Search for the cell housing the specified text and yield its (X, Y) center coordinate. 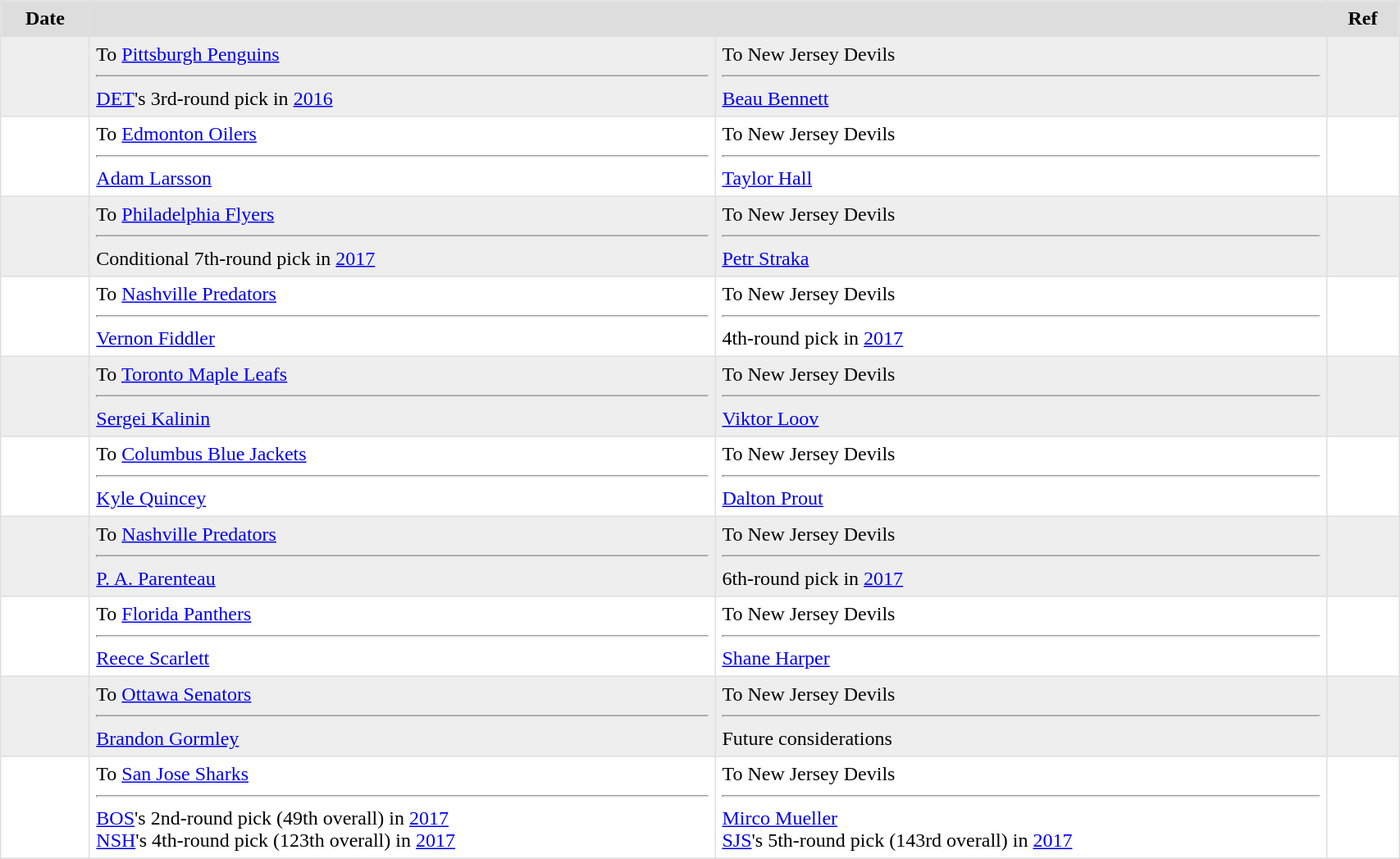
To Florida PanthersReece Scarlett (402, 637)
Ref (1362, 19)
To New Jersey DevilsBeau Bennett (1020, 76)
To Columbus Blue JacketsKyle Quincey (402, 477)
To New Jersey DevilsViktor Loov (1020, 396)
To Toronto Maple LeafsSergei Kalinin (402, 396)
Date (45, 19)
To Edmonton OilersAdam Larsson (402, 157)
To New Jersey DevilsFuture considerations (1020, 716)
To Ottawa SenatorsBrandon Gormley (402, 716)
To Nashville Predators Vernon Fiddler (402, 317)
To New Jersey DevilsDalton Prout (1020, 477)
To Nashville PredatorsP. A. Parenteau (402, 556)
To New Jersey Devils6th-round pick in 2017 (1020, 556)
To Pittsburgh PenguinsDET's 3rd-round pick in 2016 (402, 76)
To New Jersey Devils 4th-round pick in 2017 (1020, 317)
To New Jersey DevilsShane Harper (1020, 637)
To Philadelphia FlyersConditional 7th-round pick in 2017 (402, 236)
To New Jersey DevilsPetr Straka (1020, 236)
To San Jose SharksBOS's 2nd-round pick (49th overall) in 2017NSH's 4th-round pick (123th overall) in 2017 (402, 807)
To New Jersey DevilsMirco MuellerSJS's 5th-round pick (143rd overall) in 2017 (1020, 807)
To New Jersey DevilsTaylor Hall (1020, 157)
